Return [X, Y] of the center of cell containing provided text 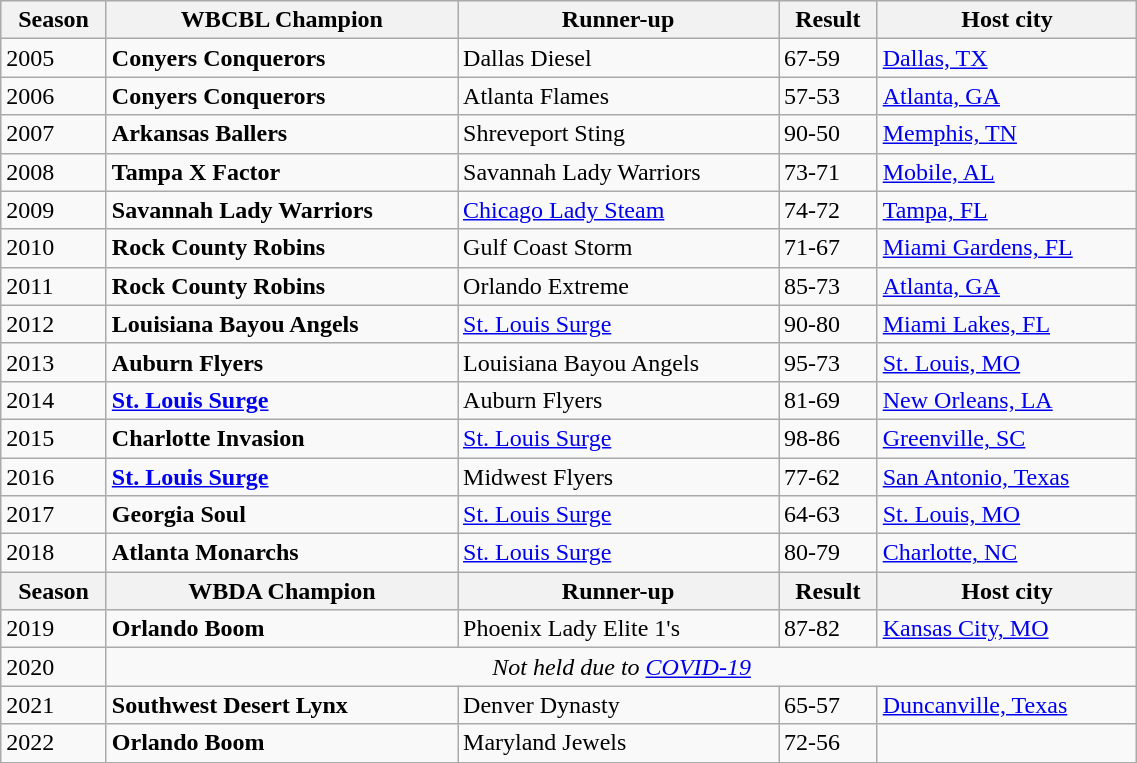
2017 [54, 515]
Miami Lakes, FL [1007, 324]
90-80 [828, 324]
Charlotte, NC [1007, 553]
85-73 [828, 286]
67-59 [828, 58]
WBDA Champion [282, 591]
Charlotte Invasion [282, 438]
80-79 [828, 553]
2019 [54, 629]
73-71 [828, 172]
77-62 [828, 477]
Not held due to COVID-19 [622, 667]
Maryland Jewels [618, 743]
65-57 [828, 705]
2015 [54, 438]
2009 [54, 210]
2014 [54, 400]
2006 [54, 96]
Denver Dynasty [618, 705]
Southwest Desert Lynx [282, 705]
Atlanta Flames [618, 96]
81-69 [828, 400]
Phoenix Lady Elite 1's [618, 629]
2005 [54, 58]
98-86 [828, 438]
Mobile, AL [1007, 172]
71-67 [828, 248]
Duncanville, Texas [1007, 705]
Atlanta Monarchs [282, 553]
57-53 [828, 96]
San Antonio, Texas [1007, 477]
Tampa, FL [1007, 210]
Gulf Coast Storm [618, 248]
Midwest Flyers [618, 477]
2016 [54, 477]
Greenville, SC [1007, 438]
2020 [54, 667]
Arkansas Ballers [282, 134]
74-72 [828, 210]
2007 [54, 134]
90-50 [828, 134]
Miami Gardens, FL [1007, 248]
2008 [54, 172]
72-56 [828, 743]
WBCBL Champion [282, 20]
87-82 [828, 629]
2013 [54, 362]
Kansas City, MO [1007, 629]
Georgia Soul [282, 515]
95-73 [828, 362]
Shreveport Sting [618, 134]
Dallas, TX [1007, 58]
Orlando Extreme [618, 286]
Tampa X Factor [282, 172]
2012 [54, 324]
2011 [54, 286]
2021 [54, 705]
Memphis, TN [1007, 134]
Chicago Lady Steam [618, 210]
Dallas Diesel [618, 58]
2018 [54, 553]
New Orleans, LA [1007, 400]
2022 [54, 743]
64-63 [828, 515]
2010 [54, 248]
